Scan for the cell matching the given text and deliver its [X, Y] coordinate at center. 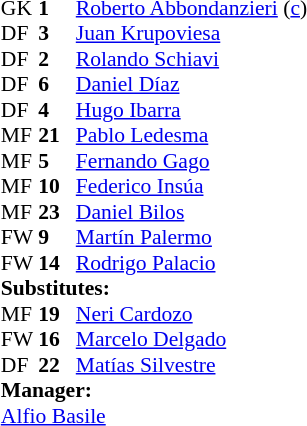
Manager: [154, 391]
9 [57, 237]
Pablo Ledesma [192, 135]
Rolando Schiavi [192, 59]
4 [57, 110]
14 [57, 263]
16 [57, 339]
Juan Krupoviesa [192, 33]
6 [57, 85]
Daniel Bilos [192, 212]
10 [57, 187]
23 [57, 212]
22 [57, 365]
Marcelo Delgado [192, 339]
21 [57, 135]
3 [57, 33]
19 [57, 314]
Substitutes: [154, 289]
Martín Palermo [192, 237]
Fernando Gago [192, 161]
Rodrigo Palacio [192, 263]
Hugo Ibarra [192, 110]
Matías Silvestre [192, 365]
Neri Cardozo [192, 314]
2 [57, 59]
Federico Insúa [192, 187]
Daniel Díaz [192, 85]
5 [57, 161]
